Determine the [X, Y] coordinate at the center of the cell enclosing the given text.  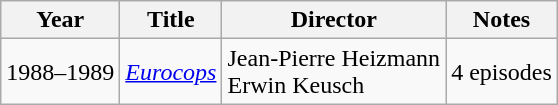
Notes [502, 20]
Jean-Pierre HeizmannErwin Keusch [334, 72]
4 episodes [502, 72]
Eurocops [171, 72]
1988–1989 [60, 72]
Director [334, 20]
Title [171, 20]
Year [60, 20]
